Pinpoint the cell where the given text exists, returning its [x, y] midpoint coordinate. 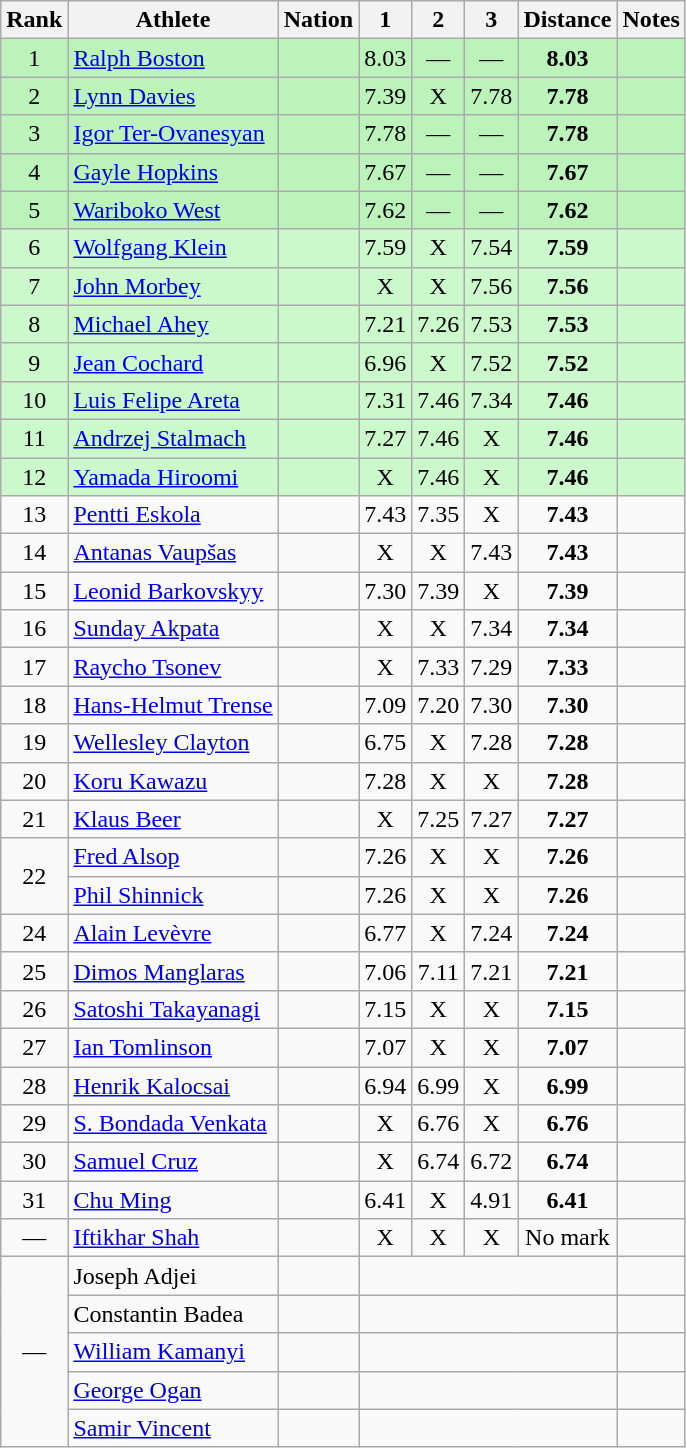
4.91 [492, 1200]
Rank [34, 20]
10 [34, 400]
6 [34, 248]
6.77 [386, 933]
11 [34, 438]
8 [34, 324]
Hans-Helmut Trense [173, 705]
Wariboko West [173, 210]
Nation [318, 20]
Pentti Eskola [173, 515]
7.06 [386, 971]
Henrik Kalocsai [173, 1085]
6.96 [386, 362]
Ralph Boston [173, 58]
4 [34, 172]
Yamada Hiroomi [173, 477]
Alain Levèvre [173, 933]
Iftikhar Shah [173, 1238]
Koru Kawazu [173, 781]
18 [34, 705]
George Ogan [173, 1390]
Luis Felipe Areta [173, 400]
Phil Shinnick [173, 895]
28 [34, 1085]
13 [34, 515]
19 [34, 743]
7.35 [438, 515]
7.20 [438, 705]
7.25 [438, 819]
Fred Alsop [173, 857]
26 [34, 1009]
John Morbey [173, 286]
Igor Ter-Ovanesyan [173, 134]
31 [34, 1200]
No mark [568, 1238]
Klaus Beer [173, 819]
Dimos Manglaras [173, 971]
Samuel Cruz [173, 1162]
Michael Ahey [173, 324]
5 [34, 210]
Satoshi Takayanagi [173, 1009]
24 [34, 933]
Jean Cochard [173, 362]
16 [34, 629]
21 [34, 819]
Wellesley Clayton [173, 743]
12 [34, 477]
30 [34, 1162]
Ian Tomlinson [173, 1047]
7 [34, 286]
Sunday Akpata [173, 629]
Chu Ming [173, 1200]
Leonid Barkovskyy [173, 591]
7.09 [386, 705]
20 [34, 781]
15 [34, 591]
Distance [568, 20]
Wolfgang Klein [173, 248]
Andrzej Stalmach [173, 438]
7.29 [492, 667]
7.54 [492, 248]
6.72 [492, 1162]
7.31 [386, 400]
S. Bondada Venkata [173, 1124]
Antanas Vaupšas [173, 553]
Lynn Davies [173, 96]
27 [34, 1047]
Notes [651, 20]
17 [34, 667]
29 [34, 1124]
Raycho Tsonev [173, 667]
25 [34, 971]
William Kamanyi [173, 1352]
Constantin Badea [173, 1314]
Samir Vincent [173, 1428]
9 [34, 362]
6.75 [386, 743]
Gayle Hopkins [173, 172]
14 [34, 553]
Athlete [173, 20]
22 [34, 876]
7.11 [438, 971]
6.94 [386, 1085]
Joseph Adjei [173, 1276]
